For the text-containing cell, return its midpoint in (X, Y) coordinate format. 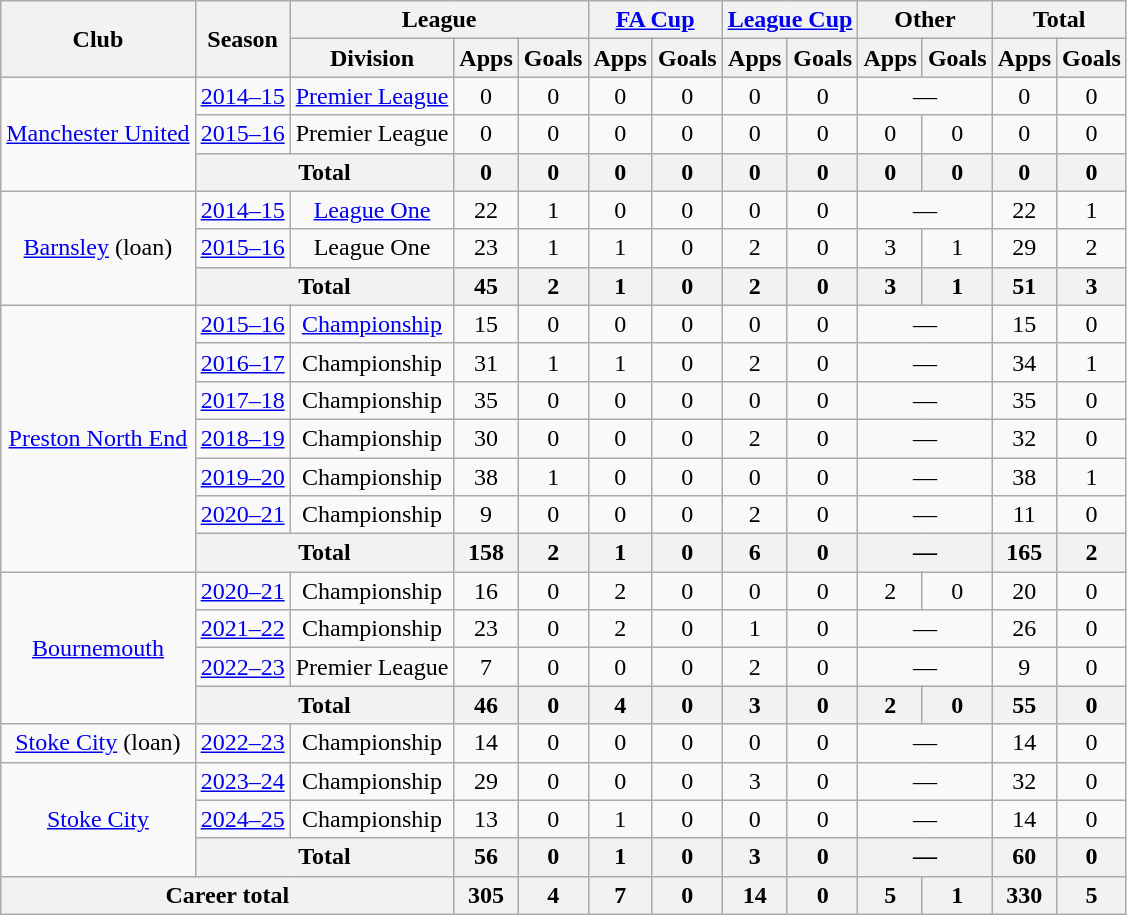
56 (486, 857)
2019–20 (242, 477)
330 (1024, 895)
League (439, 20)
16 (486, 591)
League Cup (790, 20)
Bournemouth (98, 648)
Preston North End (98, 438)
Barnsley (loan) (98, 248)
Division (372, 58)
2016–17 (242, 362)
60 (1024, 857)
158 (486, 553)
45 (486, 286)
2018–19 (242, 438)
6 (754, 553)
34 (1024, 362)
51 (1024, 286)
Stoke City (loan) (98, 743)
26 (1024, 629)
55 (1024, 705)
2024–25 (242, 819)
13 (486, 819)
2023–24 (242, 781)
46 (486, 705)
11 (1024, 515)
165 (1024, 553)
2021–22 (242, 629)
31 (486, 362)
Manchester United (98, 134)
Other (925, 20)
305 (486, 895)
Season (242, 39)
Club (98, 39)
FA Cup (655, 20)
Stoke City (98, 819)
20 (1024, 591)
Career total (228, 895)
30 (486, 438)
2017–18 (242, 400)
